Provide the (X, Y) coordinate of the cell's center where the given text is located.  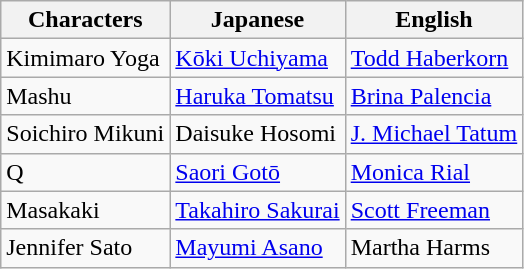
Takahiro Sakurai (258, 210)
Scott Freeman (434, 210)
Saori Gotō (258, 172)
Characters (86, 20)
Monica Rial (434, 172)
Japanese (258, 20)
Soichiro Mikuni (86, 134)
Kōki Uchiyama (258, 58)
Kimimaro Yoga (86, 58)
Brina Palencia (434, 96)
Martha Harms (434, 248)
Todd Haberkorn (434, 58)
Masakaki (86, 210)
Haruka Tomatsu (258, 96)
Q (86, 172)
Mayumi Asano (258, 248)
Daisuke Hosomi (258, 134)
English (434, 20)
J. Michael Tatum (434, 134)
Mashu (86, 96)
Jennifer Sato (86, 248)
